Detect which cell encompasses the target text, then output its [X, Y] center coordinate. 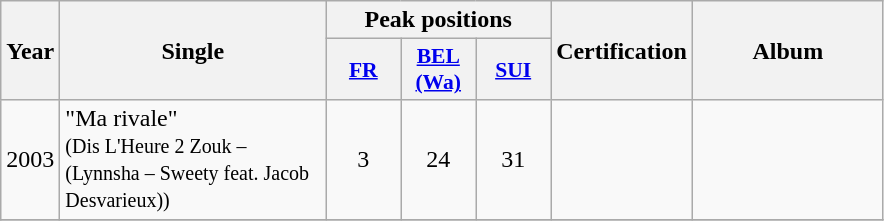
Peak positions [438, 20]
Year [30, 50]
FR [364, 70]
3 [364, 160]
2003 [30, 160]
31 [514, 160]
Album [788, 50]
Certification [622, 50]
BEL (Wa) [438, 70]
Single [193, 50]
24 [438, 160]
"Ma rivale"(Dis L'Heure 2 Zouk – (Lynnsha – Sweety feat. Jacob Desvarieux)) [193, 160]
SUI [514, 70]
